Search for the cell housing the specified text and yield its [X, Y] center coordinate. 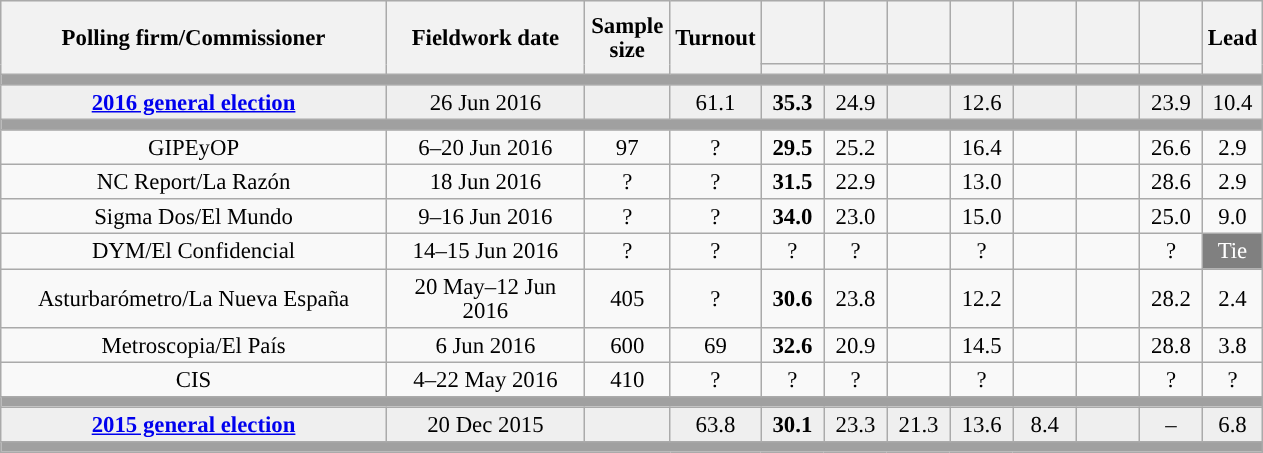
29.5 [792, 148]
Turnout [716, 38]
Polling firm/Commissioner [194, 38]
18 Jun 2016 [485, 182]
600 [627, 344]
30.6 [792, 298]
30.1 [792, 424]
Fieldwork date [485, 38]
16.4 [982, 148]
23.3 [856, 424]
32.6 [792, 344]
34.0 [792, 218]
14–15 Jun 2016 [485, 252]
20 May–12 Jun 2016 [485, 298]
410 [627, 380]
6 Jun 2016 [485, 344]
61.1 [716, 102]
15.0 [982, 218]
28.8 [1170, 344]
28.6 [1170, 182]
2.4 [1232, 298]
GIPEyOP [194, 148]
Sample size [627, 38]
8.4 [1044, 424]
25.2 [856, 148]
DYM/El Confidencial [194, 252]
Asturbarómetro/La Nueva España [194, 298]
21.3 [918, 424]
26 Jun 2016 [485, 102]
23.9 [1170, 102]
405 [627, 298]
23.0 [856, 218]
22.9 [856, 182]
12.2 [982, 298]
2016 general election [194, 102]
10.4 [1232, 102]
3.8 [1232, 344]
14.5 [982, 344]
23.8 [856, 298]
26.6 [1170, 148]
13.0 [982, 182]
63.8 [716, 424]
2015 general election [194, 424]
31.5 [792, 182]
6–20 Jun 2016 [485, 148]
13.6 [982, 424]
Metroscopia/El País [194, 344]
25.0 [1170, 218]
28.2 [1170, 298]
6.8 [1232, 424]
24.9 [856, 102]
– [1170, 424]
Tie [1232, 252]
20.9 [856, 344]
97 [627, 148]
Sigma Dos/El Mundo [194, 218]
35.3 [792, 102]
69 [716, 344]
CIS [194, 380]
4–22 May 2016 [485, 380]
12.6 [982, 102]
NC Report/La Razón [194, 182]
9–16 Jun 2016 [485, 218]
9.0 [1232, 218]
20 Dec 2015 [485, 424]
Lead [1232, 38]
